Find where the given text appears and provide that cell's center as [X, Y] coordinate. 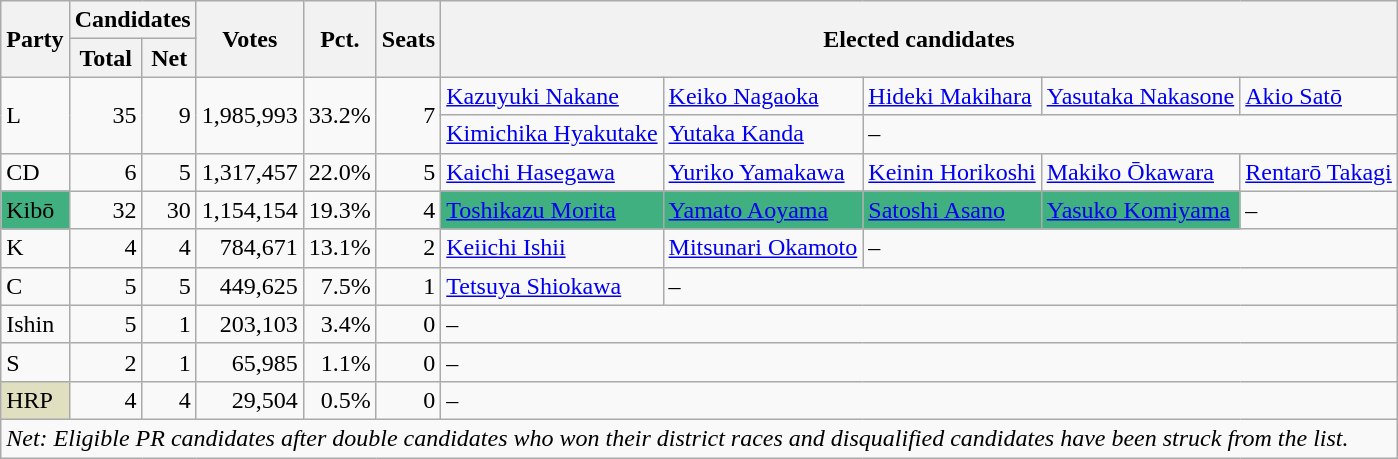
Elected candidates [920, 39]
Tetsuya Shiokawa [552, 286]
19.3% [340, 210]
9 [169, 115]
Yutaka Kanda [763, 134]
S [35, 362]
203,103 [250, 324]
3.4% [340, 324]
7.5% [340, 286]
Ishin [35, 324]
CD [35, 172]
Yuriko Yamakawa [763, 172]
Pct. [340, 39]
Votes [250, 39]
Party [35, 39]
1,985,993 [250, 115]
Satoshi Asano [952, 210]
Hideki Makihara [952, 96]
7 [408, 115]
Kaichi Hasegawa [552, 172]
Kimichika Hyakutake [552, 134]
0.5% [340, 400]
Total [106, 58]
Yamato Aoyama [763, 210]
L [35, 115]
Seats [408, 39]
32 [106, 210]
6 [106, 172]
Kazuyuki Nakane [552, 96]
1,154,154 [250, 210]
Yasuko Komiyama [1140, 210]
13.1% [340, 248]
Makiko Ōkawara [1140, 172]
22.0% [340, 172]
Keiko Nagaoka [763, 96]
Keiichi Ishii [552, 248]
Net [169, 58]
HRP [35, 400]
Net: Eligible PR candidates after double candidates who won their district races and disqualified candidates have been struck from the list. [700, 438]
Keinin Horikoshi [952, 172]
33.2% [340, 115]
K [35, 248]
Akio Satō [1319, 96]
784,671 [250, 248]
Rentarō Takagi [1319, 172]
29,504 [250, 400]
30 [169, 210]
Mitsunari Okamoto [763, 248]
35 [106, 115]
1.1% [340, 362]
Candidates [132, 20]
C [35, 286]
449,625 [250, 286]
1,317,457 [250, 172]
65,985 [250, 362]
Yasutaka Nakasone [1140, 96]
Toshikazu Morita [552, 210]
Kibō [35, 210]
